Detect which cell encompasses the target text, then output its [X, Y] center coordinate. 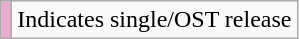
Indicates single/OST release [154, 20]
